Search for the cell housing the specified text and yield its (x, y) center coordinate. 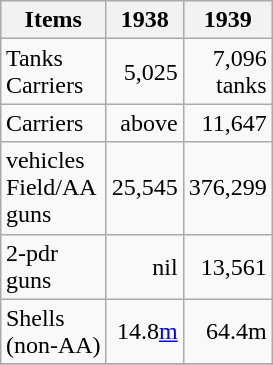
Items (53, 20)
1939 (228, 20)
Shells(non-AA) (53, 332)
14.8m (144, 332)
376,299 (228, 188)
2-pdrguns (53, 266)
13,561 (228, 266)
TanksCarriers (53, 72)
7,096tanks (228, 72)
above (144, 123)
5,025 (144, 72)
64.4m (228, 332)
25,545 (144, 188)
vehiclesField/AAguns (53, 188)
11,647 (228, 123)
nil (144, 266)
1938 (144, 20)
Carriers (53, 123)
